Pinpoint the cell where the given text exists, returning its [X, Y] midpoint coordinate. 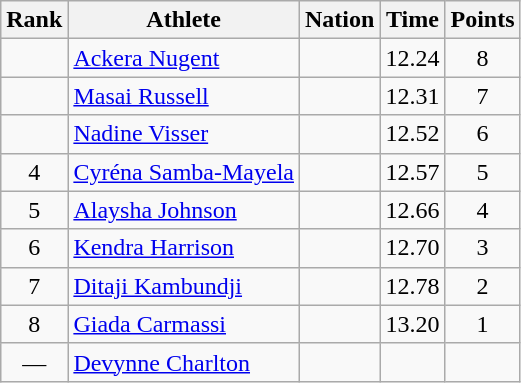
Devynne Charlton [184, 362]
— [34, 362]
Nadine Visser [184, 134]
12.57 [412, 172]
12.70 [412, 248]
Nation [340, 20]
Points [482, 20]
Masai Russell [184, 96]
1 [482, 324]
12.24 [412, 58]
12.52 [412, 134]
Rank [34, 20]
Ditaji Kambundji [184, 286]
Athlete [184, 20]
Alaysha Johnson [184, 210]
12.66 [412, 210]
Kendra Harrison [184, 248]
13.20 [412, 324]
2 [482, 286]
12.31 [412, 96]
Giada Carmassi [184, 324]
3 [482, 248]
Time [412, 20]
Ackera Nugent [184, 58]
12.78 [412, 286]
Cyréna Samba-Mayela [184, 172]
